Provide the [X, Y] coordinate of the cell's center where the given text is located.  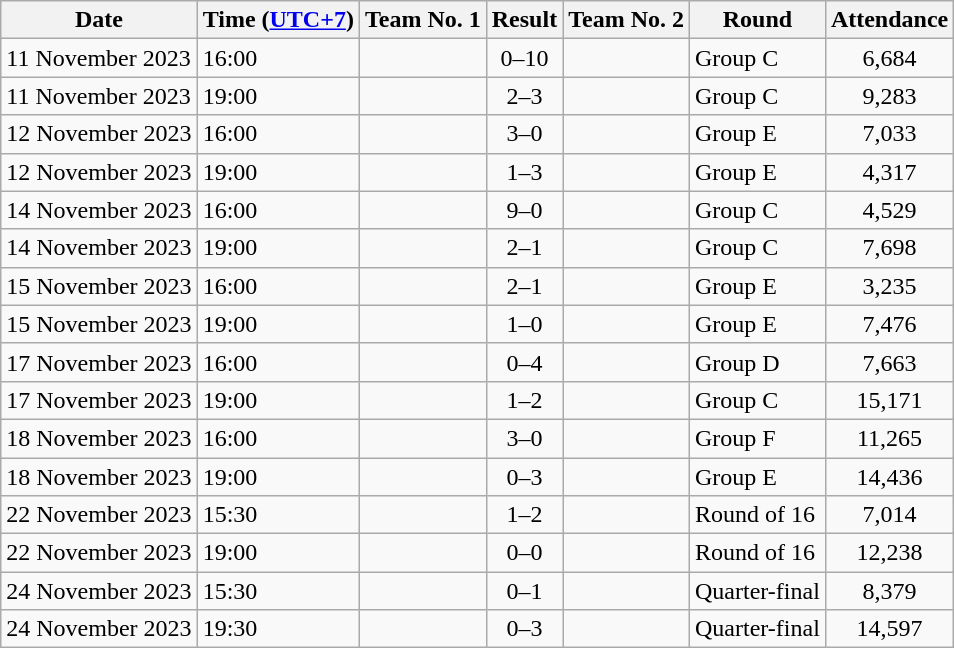
1–3 [524, 172]
1–0 [524, 324]
19:30 [278, 629]
6,684 [889, 58]
7,698 [889, 248]
Round [758, 20]
Team No. 2 [626, 20]
Group D [758, 362]
0–10 [524, 58]
14,436 [889, 477]
Date [99, 20]
2–3 [524, 96]
0–1 [524, 591]
9,283 [889, 96]
11,265 [889, 438]
Result [524, 20]
Attendance [889, 20]
7,014 [889, 515]
14,597 [889, 629]
Group F [758, 438]
Team No. 1 [422, 20]
7,476 [889, 324]
7,033 [889, 134]
0–0 [524, 553]
4,529 [889, 210]
0–4 [524, 362]
3,235 [889, 286]
4,317 [889, 172]
12,238 [889, 553]
15,171 [889, 400]
7,663 [889, 362]
Time (UTC+7) [278, 20]
8,379 [889, 591]
9–0 [524, 210]
